For the text-containing cell, return its midpoint in (X, Y) coordinate format. 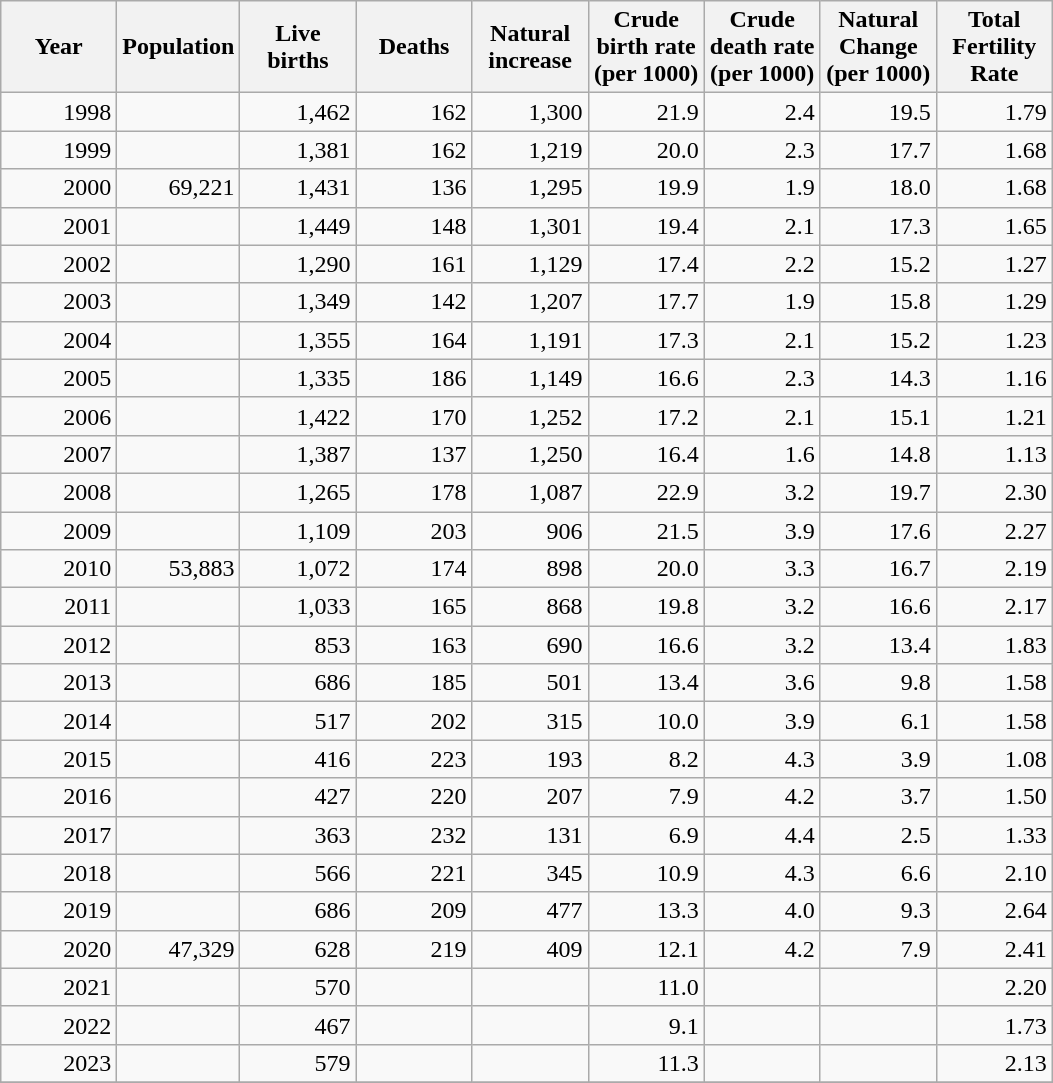
148 (414, 226)
165 (414, 607)
19.8 (646, 607)
1,387 (298, 454)
9.8 (878, 683)
203 (414, 531)
47,329 (178, 949)
Live births (298, 47)
Natural increase (530, 47)
570 (298, 987)
232 (414, 835)
2018 (59, 873)
10.0 (646, 721)
2.41 (994, 949)
1,191 (530, 340)
193 (530, 759)
2005 (59, 378)
220 (414, 797)
223 (414, 759)
Deaths (414, 47)
137 (414, 454)
11.0 (646, 987)
9.1 (646, 1025)
1,252 (530, 416)
13.3 (646, 911)
1,381 (298, 150)
2.27 (994, 531)
1.23 (994, 340)
566 (298, 873)
164 (414, 340)
1.50 (994, 797)
1.27 (994, 264)
131 (530, 835)
14.8 (878, 454)
1,300 (530, 112)
2008 (59, 492)
2000 (59, 188)
11.3 (646, 1063)
2021 (59, 987)
409 (530, 949)
1,422 (298, 416)
1,207 (530, 302)
2009 (59, 531)
2012 (59, 645)
202 (414, 721)
Year (59, 47)
12.1 (646, 949)
2010 (59, 569)
2.13 (994, 1063)
501 (530, 683)
2.30 (994, 492)
3.6 (762, 683)
185 (414, 683)
19.4 (646, 226)
427 (298, 797)
221 (414, 873)
3.3 (762, 569)
2015 (59, 759)
2016 (59, 797)
1,149 (530, 378)
170 (414, 416)
1,219 (530, 150)
2014 (59, 721)
1.33 (994, 835)
1,129 (530, 264)
21.9 (646, 112)
17.2 (646, 416)
2013 (59, 683)
2017 (59, 835)
174 (414, 569)
209 (414, 911)
6.1 (878, 721)
136 (414, 188)
1,431 (298, 188)
163 (414, 645)
53,883 (178, 569)
1.79 (994, 112)
1,290 (298, 264)
628 (298, 949)
1,295 (530, 188)
1.29 (994, 302)
1998 (59, 112)
2022 (59, 1025)
477 (530, 911)
1.73 (994, 1025)
898 (530, 569)
2001 (59, 226)
690 (530, 645)
Crude birth rate (per 1000) (646, 47)
2.20 (994, 987)
21.5 (646, 531)
2020 (59, 949)
2006 (59, 416)
16.7 (878, 569)
2.64 (994, 911)
161 (414, 264)
2007 (59, 454)
6.9 (646, 835)
315 (530, 721)
Total Fertility Rate (994, 47)
19.9 (646, 188)
1.21 (994, 416)
2023 (59, 1063)
Population (178, 47)
2004 (59, 340)
2.2 (762, 264)
1,462 (298, 112)
1,301 (530, 226)
1.65 (994, 226)
1.6 (762, 454)
868 (530, 607)
1,449 (298, 226)
186 (414, 378)
16.4 (646, 454)
1,072 (298, 569)
1,265 (298, 492)
207 (530, 797)
2011 (59, 607)
18.0 (878, 188)
19.5 (878, 112)
1,335 (298, 378)
2.19 (994, 569)
9.3 (878, 911)
2.17 (994, 607)
142 (414, 302)
579 (298, 1063)
2002 (59, 264)
2.5 (878, 835)
2.4 (762, 112)
416 (298, 759)
17.4 (646, 264)
1.16 (994, 378)
Natural Change (per 1000) (878, 47)
15.1 (878, 416)
1,033 (298, 607)
4.0 (762, 911)
219 (414, 949)
178 (414, 492)
15.8 (878, 302)
2003 (59, 302)
4.4 (762, 835)
69,221 (178, 188)
517 (298, 721)
345 (530, 873)
1,355 (298, 340)
363 (298, 835)
1,087 (530, 492)
8.2 (646, 759)
3.7 (878, 797)
1.08 (994, 759)
853 (298, 645)
1999 (59, 150)
2.10 (994, 873)
6.6 (878, 873)
906 (530, 531)
14.3 (878, 378)
1,349 (298, 302)
17.6 (878, 531)
Crude death rate (per 1000) (762, 47)
1.13 (994, 454)
2019 (59, 911)
1,109 (298, 531)
1,250 (530, 454)
1.83 (994, 645)
10.9 (646, 873)
19.7 (878, 492)
467 (298, 1025)
22.9 (646, 492)
